Provide the [X, Y] coordinate of the cell's center where the given text is located.  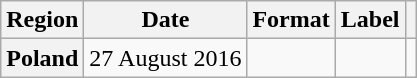
Format [291, 20]
Poland [42, 58]
Label [370, 20]
27 August 2016 [166, 58]
Date [166, 20]
Region [42, 20]
